Scan for the cell matching the given text and deliver its (X, Y) coordinate at center. 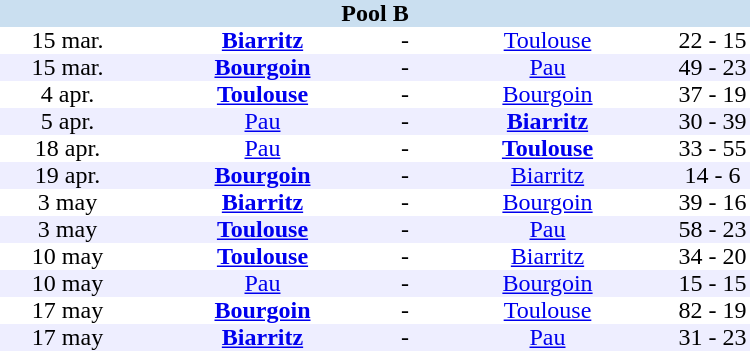
31 - 23 (712, 338)
18 apr. (68, 148)
82 - 19 (712, 310)
39 - 16 (712, 202)
22 - 15 (712, 40)
5 apr. (68, 122)
58 - 23 (712, 230)
15 - 15 (712, 284)
14 - 6 (712, 176)
34 - 20 (712, 256)
19 apr. (68, 176)
30 - 39 (712, 122)
4 apr. (68, 94)
33 - 55 (712, 148)
Pool B (375, 14)
49 - 23 (712, 68)
37 - 19 (712, 94)
